From the cell containing the given text, extract its center point as [X, Y] coordinate. 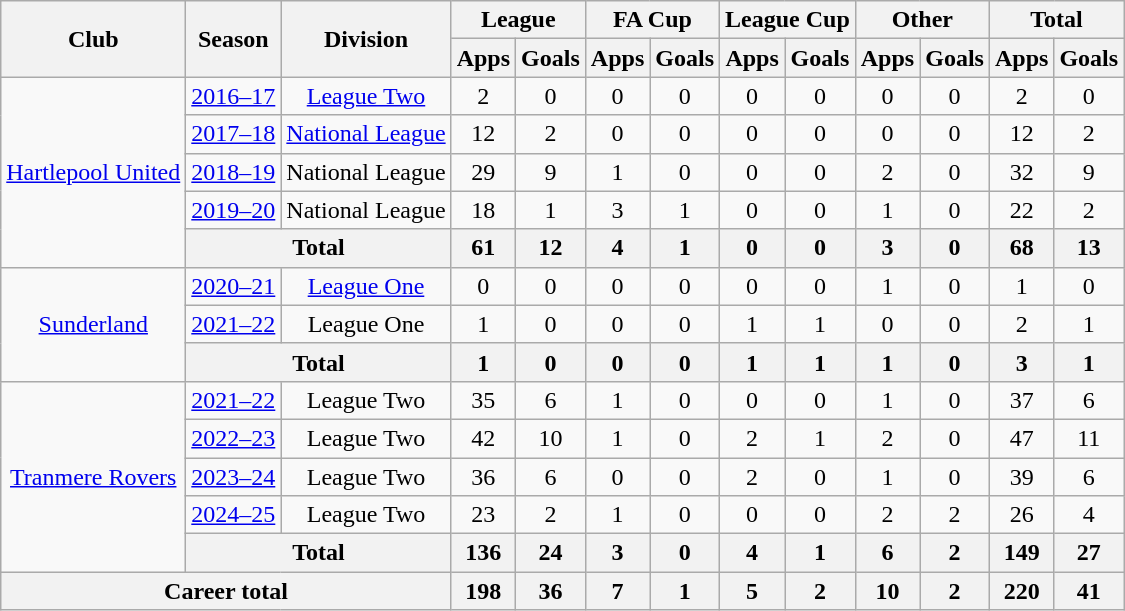
FA Cup [652, 20]
35 [483, 400]
Career total [226, 591]
7 [617, 591]
37 [1021, 400]
136 [483, 553]
Hartlepool United [94, 172]
Division [366, 39]
League Cup [788, 20]
23 [483, 515]
2023–24 [234, 477]
11 [1089, 438]
2016–17 [234, 96]
2024–25 [234, 515]
5 [752, 591]
42 [483, 438]
Club [94, 39]
League [518, 20]
68 [1021, 248]
2018–19 [234, 172]
Sunderland [94, 324]
Season [234, 39]
13 [1089, 248]
Tranmere Rovers [94, 476]
2017–18 [234, 134]
32 [1021, 172]
61 [483, 248]
149 [1021, 553]
220 [1021, 591]
39 [1021, 477]
198 [483, 591]
18 [483, 210]
41 [1089, 591]
47 [1021, 438]
2019–20 [234, 210]
2022–23 [234, 438]
29 [483, 172]
27 [1089, 553]
2020–21 [234, 286]
24 [551, 553]
Other [922, 20]
26 [1021, 515]
22 [1021, 210]
